From the cell containing the given text, extract its center point as (X, Y) coordinate. 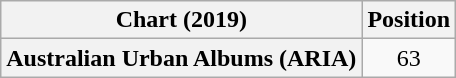
Chart (2019) (182, 20)
63 (409, 58)
Position (409, 20)
Australian Urban Albums (ARIA) (182, 58)
